Provide the (x, y) coordinate of the cell's center where the given text is located.  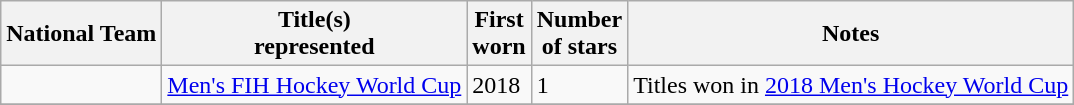
2018 (499, 85)
Men's FIH Hockey World Cup (314, 85)
1 (579, 85)
Titles won in 2018 Men's Hockey World Cup (851, 85)
National Team (82, 34)
Notes (851, 34)
Numberof stars (579, 34)
Title(s)represented (314, 34)
Firstworn (499, 34)
